Search for the cell housing the specified text and yield its (x, y) center coordinate. 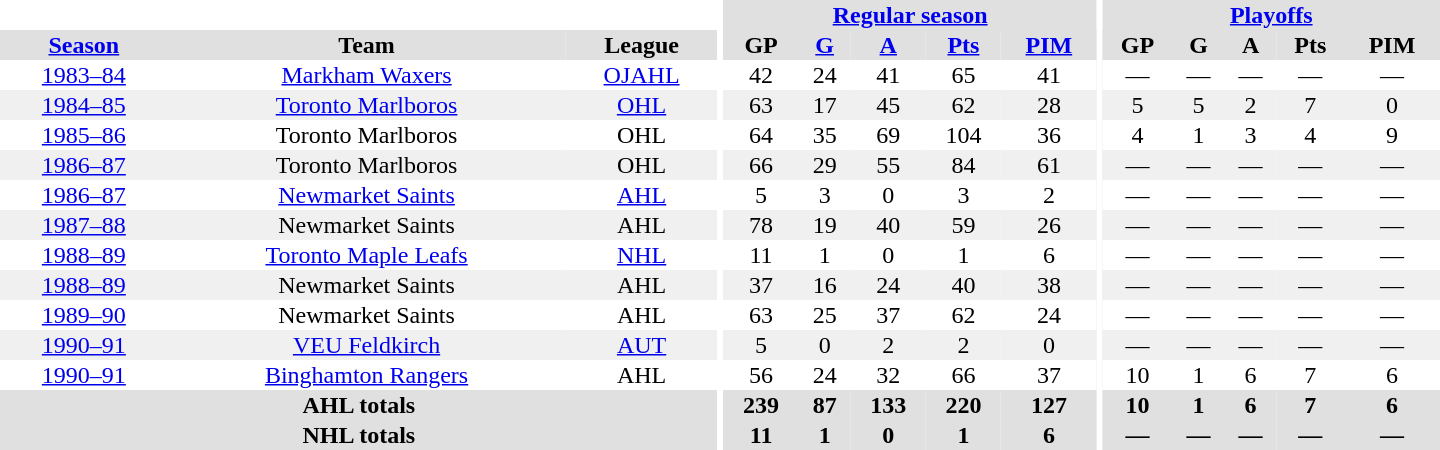
1984–85 (84, 105)
AUT (641, 345)
239 (760, 405)
1987–88 (84, 225)
59 (964, 225)
1983–84 (84, 75)
78 (760, 225)
OJAHL (641, 75)
Toronto Maple Leafs (367, 255)
26 (1049, 225)
16 (825, 285)
55 (888, 165)
Regular season (910, 15)
1985–86 (84, 135)
87 (825, 405)
9 (1392, 135)
220 (964, 405)
36 (1049, 135)
29 (825, 165)
League (641, 45)
NHL totals (359, 435)
Binghamton Rangers (367, 375)
25 (825, 315)
127 (1049, 405)
1989–90 (84, 315)
45 (888, 105)
56 (760, 375)
AHL totals (359, 405)
64 (760, 135)
Season (84, 45)
Team (367, 45)
Playoffs (1271, 15)
42 (760, 75)
17 (825, 105)
19 (825, 225)
61 (1049, 165)
35 (825, 135)
28 (1049, 105)
69 (888, 135)
84 (964, 165)
65 (964, 75)
133 (888, 405)
104 (964, 135)
Markham Waxers (367, 75)
38 (1049, 285)
32 (888, 375)
NHL (641, 255)
VEU Feldkirch (367, 345)
